Search for the cell housing the specified text and yield its [X, Y] center coordinate. 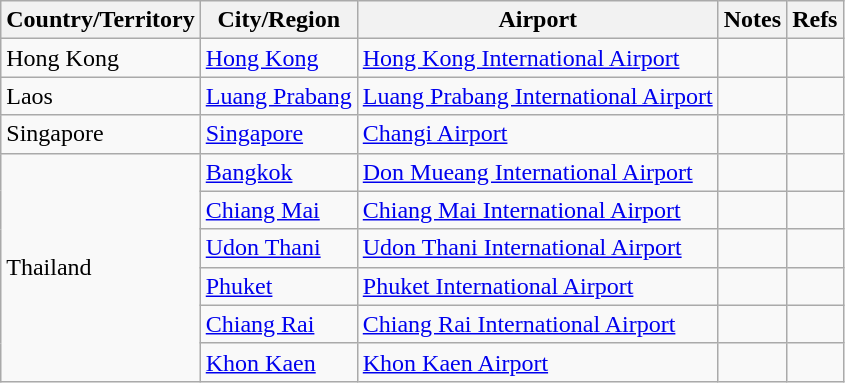
Udon Thani International Airport [538, 248]
Refs [815, 20]
Hong Kong International Airport [538, 58]
Phuket International Airport [538, 286]
Notes [752, 20]
Khon Kaen Airport [538, 362]
Phuket [278, 286]
Airport [538, 20]
Udon Thani [278, 248]
Thailand [100, 267]
Don Mueang International Airport [538, 172]
Chiang Rai International Airport [538, 324]
Khon Kaen [278, 362]
Changi Airport [538, 134]
Chiang Mai International Airport [538, 210]
Laos [100, 96]
Chiang Mai [278, 210]
Luang Prabang International Airport [538, 96]
Luang Prabang [278, 96]
Bangkok [278, 172]
City/Region [278, 20]
Country/Territory [100, 20]
Chiang Rai [278, 324]
